Identify which cell holds the provided text, then report its (x, y) central coordinate. 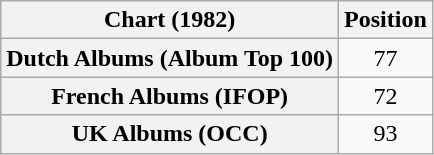
French Albums (IFOP) (170, 96)
Chart (1982) (170, 20)
72 (386, 96)
93 (386, 134)
Dutch Albums (Album Top 100) (170, 58)
77 (386, 58)
UK Albums (OCC) (170, 134)
Position (386, 20)
